Pinpoint the cell where the given text exists, returning its (x, y) midpoint coordinate. 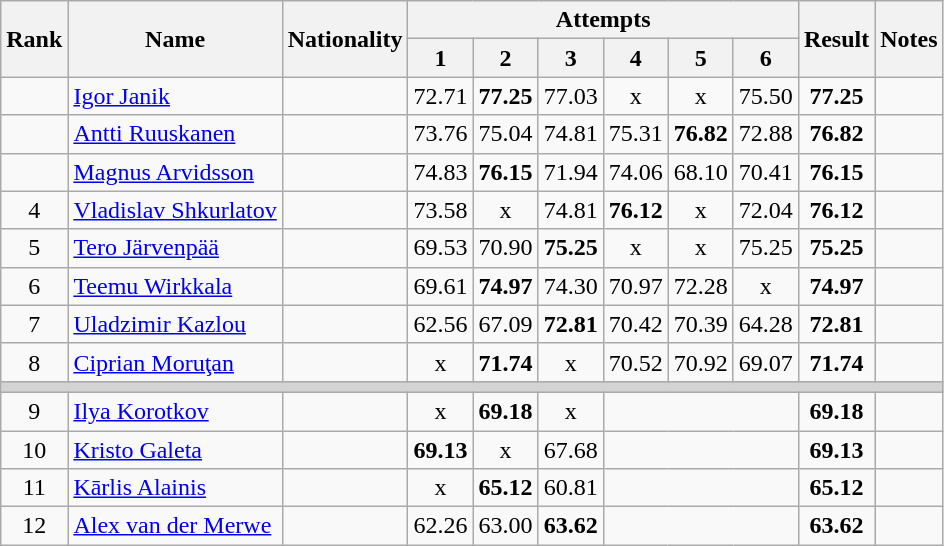
Name (175, 39)
60.81 (570, 488)
72.28 (700, 286)
10 (34, 449)
7 (34, 324)
8 (34, 362)
Igor Janik (175, 96)
70.41 (766, 172)
Kristo Galeta (175, 449)
63.00 (506, 526)
Vladislav Shkurlatov (175, 210)
74.83 (440, 172)
70.52 (636, 362)
Antti Ruuskanen (175, 134)
69.61 (440, 286)
70.39 (700, 324)
68.10 (700, 172)
64.28 (766, 324)
74.30 (570, 286)
Attempts (603, 20)
74.06 (636, 172)
75.04 (506, 134)
Teemu Wirkkala (175, 286)
72.71 (440, 96)
70.97 (636, 286)
Result (836, 39)
71.94 (570, 172)
12 (34, 526)
67.09 (506, 324)
11 (34, 488)
62.56 (440, 324)
73.76 (440, 134)
Kārlis Alainis (175, 488)
75.50 (766, 96)
9 (34, 411)
73.58 (440, 210)
1 (440, 58)
Notes (909, 39)
Uladzimir Kazlou (175, 324)
72.04 (766, 210)
62.26 (440, 526)
77.03 (570, 96)
Ciprian Moruţan (175, 362)
3 (570, 58)
75.31 (636, 134)
70.42 (636, 324)
69.07 (766, 362)
Tero Järvenpää (175, 248)
Alex van der Merwe (175, 526)
72.88 (766, 134)
Ilya Korotkov (175, 411)
67.68 (570, 449)
70.90 (506, 248)
Nationality (345, 39)
2 (506, 58)
Rank (34, 39)
70.92 (700, 362)
Magnus Arvidsson (175, 172)
69.53 (440, 248)
